Identify which cell holds the provided text, then report its (X, Y) central coordinate. 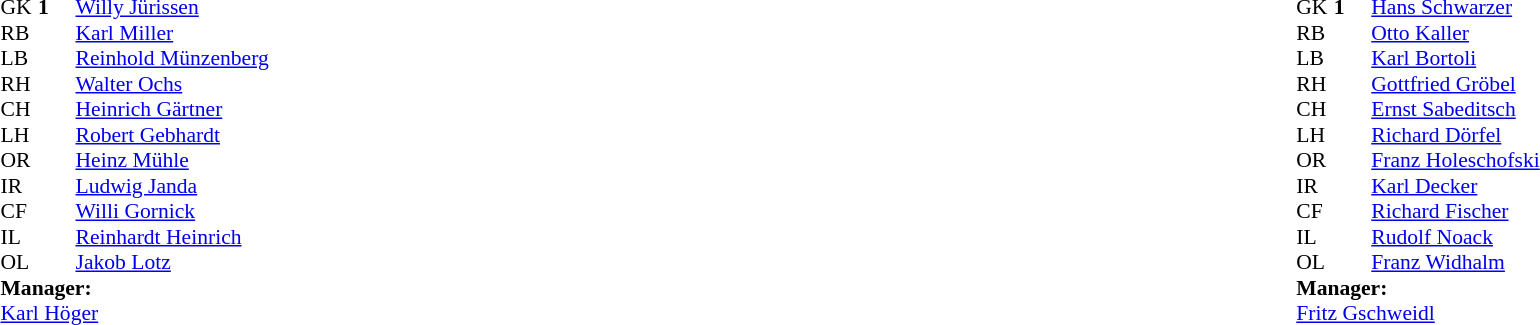
Richard Fischer (1455, 211)
Richard Dörfel (1455, 135)
Reinhold Münzenberg (172, 59)
Karl Miller (172, 33)
Jakob Lotz (172, 263)
Robert Gebhardt (172, 135)
Rudolf Noack (1455, 237)
Karl Decker (1455, 186)
Karl Bortoli (1455, 59)
Walter Ochs (172, 84)
Ernst Sabeditsch (1455, 109)
Otto Kaller (1455, 33)
Ludwig Janda (172, 186)
Heinrich Gärtner (172, 109)
Franz Widhalm (1455, 263)
Reinhardt Heinrich (172, 237)
Gottfried Gröbel (1455, 84)
Heinz Mühle (172, 161)
Franz Holeschofski (1455, 161)
Willi Gornick (172, 211)
